Find where the given text appears and provide that cell's center as [X, Y] coordinate. 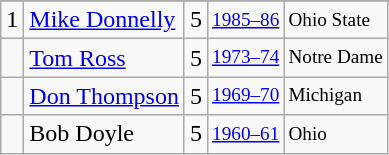
1 [12, 20]
1985–86 [246, 20]
Ohio [336, 134]
Mike Donnelly [104, 20]
Notre Dame [336, 58]
1973–74 [246, 58]
1969–70 [246, 96]
Michigan [336, 96]
Ohio State [336, 20]
Bob Doyle [104, 134]
Don Thompson [104, 96]
1960–61 [246, 134]
Tom Ross [104, 58]
